Identify which cell holds the provided text, then report its (X, Y) central coordinate. 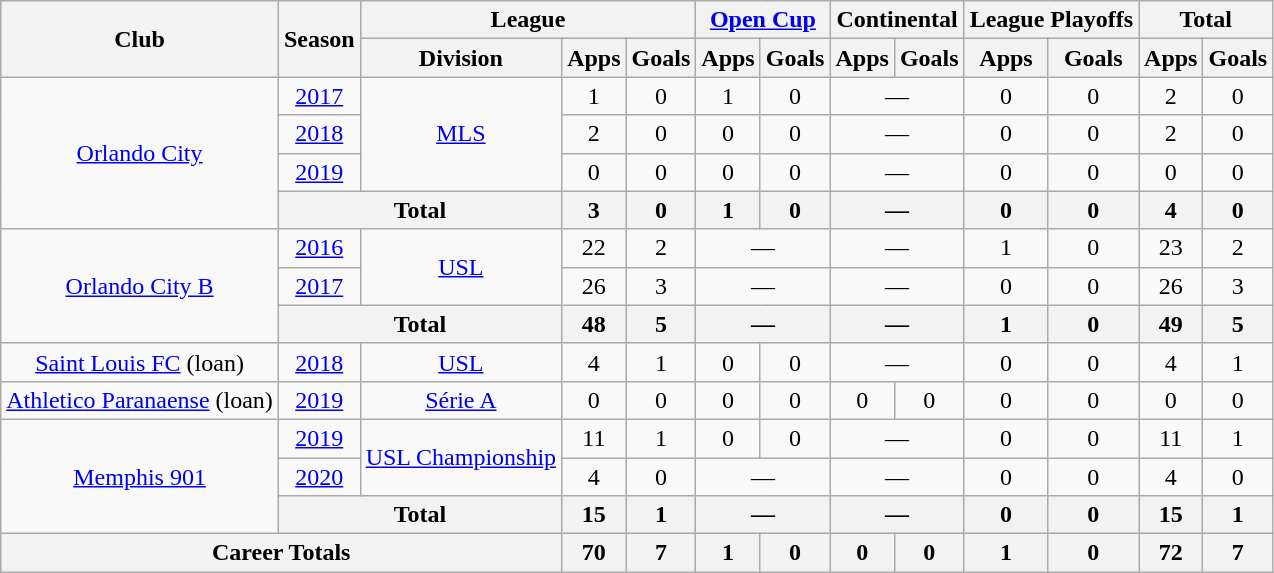
70 (594, 553)
Série A (461, 400)
Career Totals (282, 553)
MLS (461, 134)
Saint Louis FC (loan) (140, 362)
USL Championship (461, 457)
Continental (897, 20)
Memphis 901 (140, 476)
Club (140, 39)
Orlando City B (140, 286)
2016 (319, 248)
Season (319, 39)
League (528, 20)
League Playoffs (1051, 20)
22 (594, 248)
49 (1171, 324)
Athletico Paranaense (loan) (140, 400)
48 (594, 324)
Open Cup (763, 20)
Division (461, 58)
23 (1171, 248)
72 (1171, 553)
Orlando City (140, 153)
2020 (319, 477)
